Return (x, y) of the center of cell containing provided text 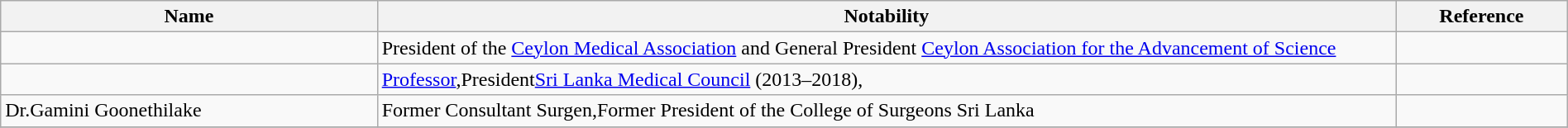
Reference (1482, 17)
President of the Ceylon Medical Association and General President Ceylon Association for the Advancement of Science (887, 48)
Notability (887, 17)
Professor,PresidentSri Lanka Medical Council (2013–2018), (887, 79)
Former Consultant Surgen,Former President of the College of Surgeons Sri Lanka (887, 111)
Dr.Gamini Goonethilake (189, 111)
Name (189, 17)
